Provide the (X, Y) coordinate of the cell's center where the given text is located.  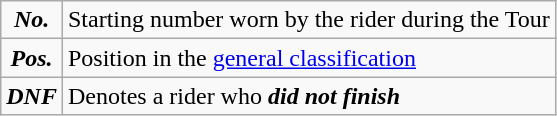
Denotes a rider who did not finish (308, 96)
Pos. (32, 58)
DNF (32, 96)
Position in the general classification (308, 58)
No. (32, 20)
Starting number worn by the rider during the Tour (308, 20)
